Scan for the cell matching the given text and deliver its (x, y) coordinate at center. 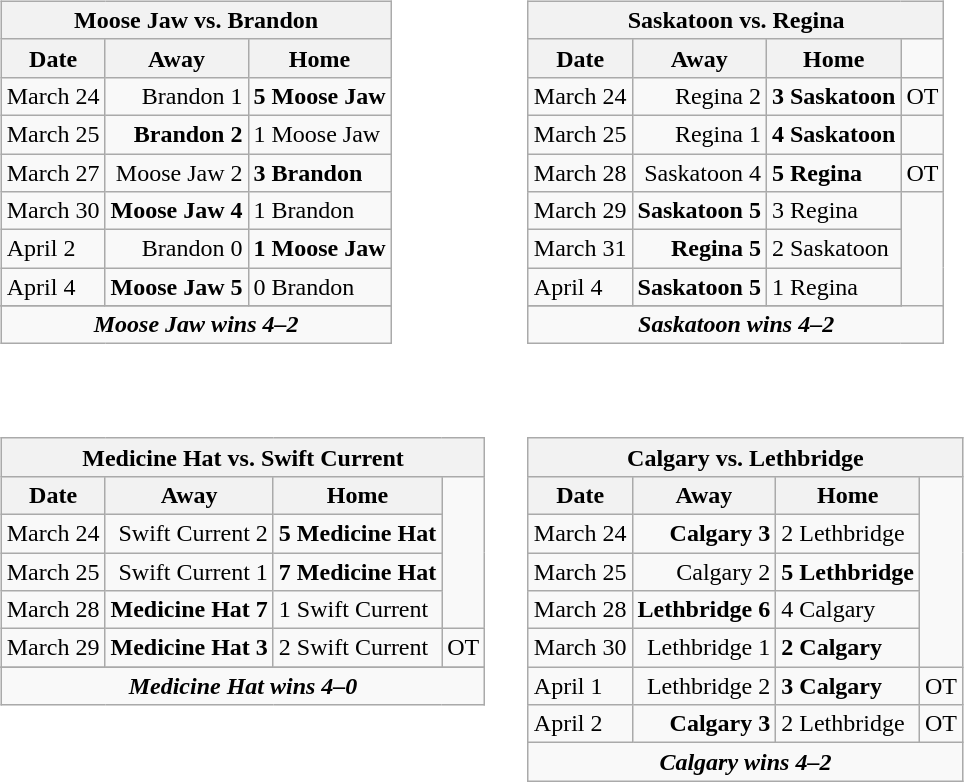
Medicine Hat wins 4–0 (243, 686)
1 Regina (833, 287)
April 1 (580, 686)
5 Medicine Hat (357, 533)
Moose Jaw 4 (176, 211)
5 Moose Jaw (320, 96)
Brandon 0 (176, 249)
2 Swift Current (357, 648)
Lethbridge 6 (704, 610)
Saskatoon wins 4–2 (736, 325)
Medicine Hat vs. Swift Current (243, 457)
Brandon 1 (176, 96)
2 Calgary (848, 648)
March 31 (580, 249)
Moose Jaw 5 (176, 287)
Medicine Hat 7 (189, 610)
1 Brandon (320, 211)
0 Brandon (320, 287)
2 Saskatoon (833, 249)
Moose Jaw wins 4–2 (196, 325)
Regina 1 (699, 134)
March 27 (53, 173)
Medicine Hat 3 (189, 648)
3 Brandon (320, 173)
4 Saskatoon (833, 134)
Lethbridge 2 (704, 686)
Swift Current 1 (189, 571)
Saskatoon 4 (699, 173)
Saskatoon vs. Regina (736, 20)
Brandon 2 (176, 134)
Moose Jaw vs. Brandon (196, 20)
3 Regina (833, 211)
Calgary 2 (704, 571)
Swift Current 2 (189, 533)
3 Calgary (848, 686)
Lethbridge 1 (704, 648)
5 Regina (833, 173)
5 Lethbridge (848, 571)
4 Calgary (848, 610)
Regina 2 (699, 96)
3 Saskatoon (833, 96)
Calgary vs. Lethbridge (745, 457)
Moose Jaw 2 (176, 173)
1 Swift Current (357, 610)
Regina 5 (699, 249)
Calgary wins 4–2 (745, 762)
7 Medicine Hat (357, 571)
